Extract the [x, y] coordinate from the center of the cell holding the provided text.  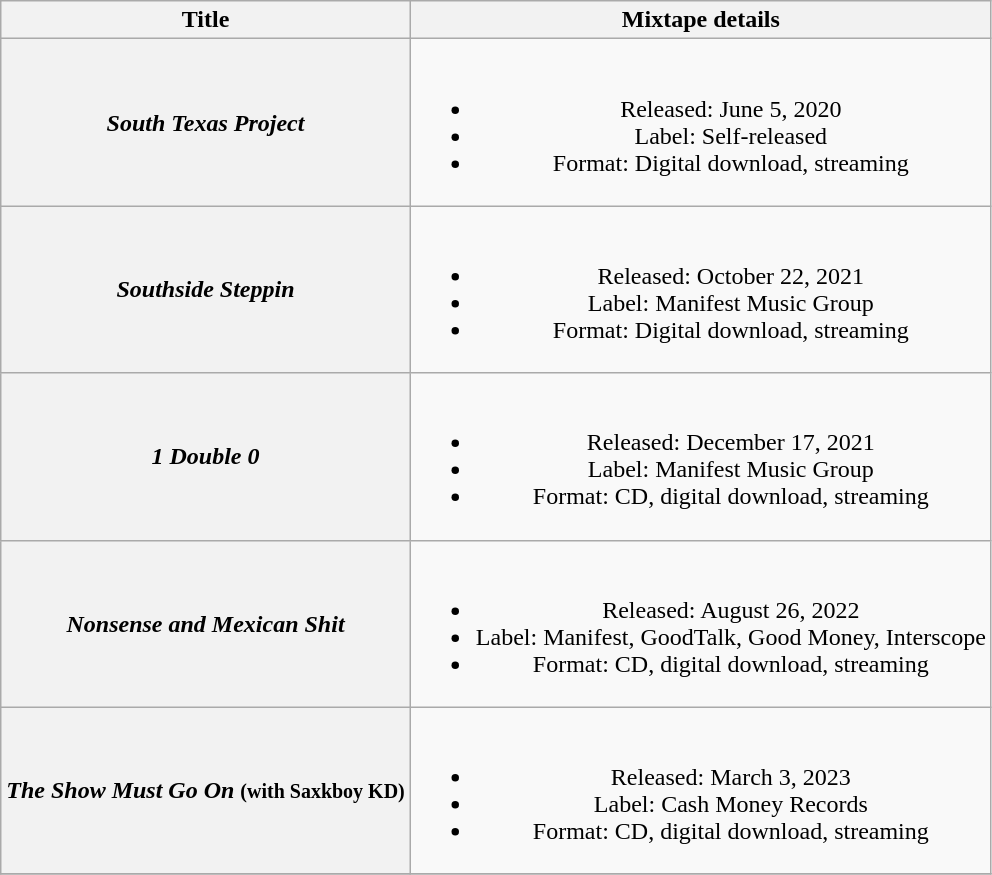
Nonsense and Mexican Shit [206, 624]
Released: October 22, 2021Label: Manifest Music GroupFormat: Digital download, streaming [700, 290]
Released: June 5, 2020Label: Self-releasedFormat: Digital download, streaming [700, 122]
Released: December 17, 2021Label: Manifest Music GroupFormat: CD, digital download, streaming [700, 456]
Southside Steppin [206, 290]
1 Double 0 [206, 456]
Released: August 26, 2022Label: Manifest, GoodTalk, Good Money, InterscopeFormat: CD, digital download, streaming [700, 624]
Mixtape details [700, 20]
Title [206, 20]
The Show Must Go On (with Saxkboy KD) [206, 790]
Released: March 3, 2023Label: Cash Money RecordsFormat: CD, digital download, streaming [700, 790]
South Texas Project [206, 122]
